Locate the cell with the specified text and output its [X, Y] center coordinate. 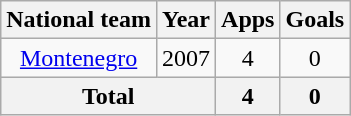
Total [108, 96]
Montenegro [79, 58]
2007 [186, 58]
National team [79, 20]
Apps [248, 20]
Goals [315, 20]
Year [186, 20]
